Search for the cell housing the specified text and yield its (x, y) center coordinate. 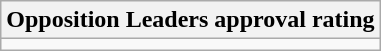
Opposition Leaders approval rating (190, 20)
